Extract the [x, y] coordinate from the center of the cell holding the provided text.  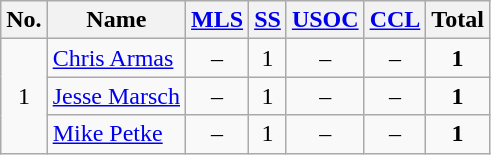
Mike Petke [116, 134]
USOC [325, 20]
Name [116, 20]
Chris Armas [116, 58]
No. [24, 20]
Total [458, 20]
Jesse Marsch [116, 96]
SS [268, 20]
CCL [395, 20]
MLS [218, 20]
